Extract the (x, y) coordinate from the center of the cell holding the provided text.  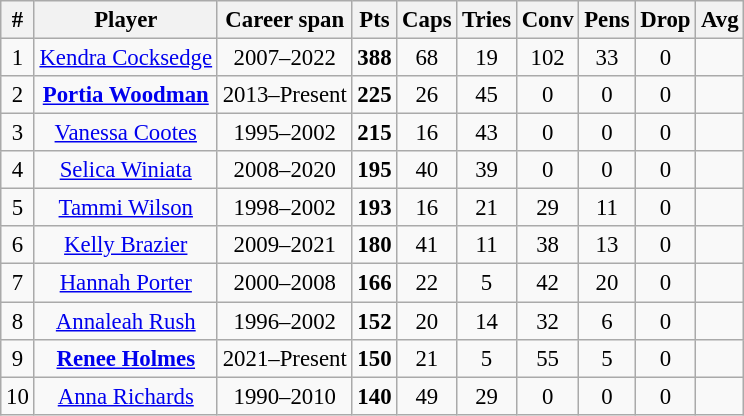
32 (548, 321)
33 (607, 58)
215 (374, 133)
Kendra Cocksedge (126, 58)
7 (18, 283)
22 (427, 283)
1996–2002 (284, 321)
# (18, 20)
10 (18, 396)
43 (487, 133)
152 (374, 321)
388 (374, 58)
Annaleah Rush (126, 321)
Pts (374, 20)
1998–2002 (284, 208)
Pens (607, 20)
Tammi Wilson (126, 208)
40 (427, 170)
3 (18, 133)
2 (18, 95)
2008–2020 (284, 170)
9 (18, 358)
Player (126, 20)
45 (487, 95)
166 (374, 283)
19 (487, 58)
Renee Holmes (126, 358)
Selica Winiata (126, 170)
Career span (284, 20)
55 (548, 358)
Drop (666, 20)
193 (374, 208)
Caps (427, 20)
Vanessa Cootes (126, 133)
4 (18, 170)
42 (548, 283)
Conv (548, 20)
68 (427, 58)
1990–2010 (284, 396)
2021–Present (284, 358)
225 (374, 95)
49 (427, 396)
Anna Richards (126, 396)
Kelly Brazier (126, 245)
1 (18, 58)
150 (374, 358)
2007–2022 (284, 58)
Tries (487, 20)
140 (374, 396)
Avg (720, 20)
195 (374, 170)
39 (487, 170)
8 (18, 321)
38 (548, 245)
14 (487, 321)
13 (607, 245)
Hannah Porter (126, 283)
Portia Woodman (126, 95)
102 (548, 58)
180 (374, 245)
2009–2021 (284, 245)
1995–2002 (284, 133)
2000–2008 (284, 283)
2013–Present (284, 95)
26 (427, 95)
41 (427, 245)
